Capture the cell that displays the provided text and extract its [X, Y] central coordinate. 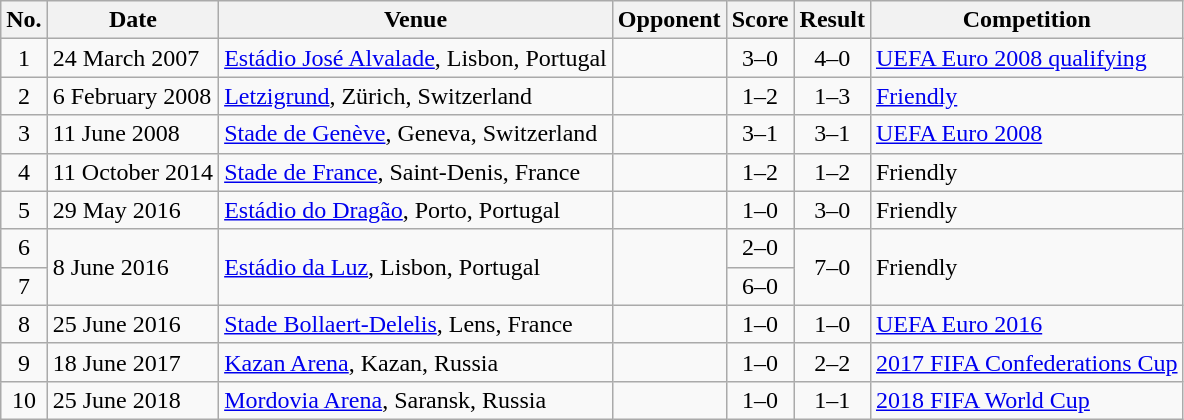
10 [24, 400]
4–0 [832, 58]
UEFA Euro 2016 [1026, 324]
Stade de Genève, Geneva, Switzerland [416, 134]
8 June 2016 [132, 267]
Date [132, 20]
8 [24, 324]
Venue [416, 20]
11 June 2008 [132, 134]
7–0 [832, 267]
Estádio José Alvalade, Lisbon, Portugal [416, 58]
UEFA Euro 2008 qualifying [1026, 58]
2018 FIFA World Cup [1026, 400]
6 February 2008 [132, 96]
29 May 2016 [132, 210]
Letzigrund, Zürich, Switzerland [416, 96]
Opponent [669, 20]
Estádio da Luz, Lisbon, Portugal [416, 267]
Stade de France, Saint-Denis, France [416, 172]
25 June 2016 [132, 324]
24 March 2007 [132, 58]
11 October 2014 [132, 172]
3 [24, 134]
2017 FIFA Confederations Cup [1026, 362]
Competition [1026, 20]
Result [832, 20]
1–1 [832, 400]
18 June 2017 [132, 362]
2 [24, 96]
Stade Bollaert-Delelis, Lens, France [416, 324]
2–2 [832, 362]
4 [24, 172]
No. [24, 20]
25 June 2018 [132, 400]
Mordovia Arena, Saransk, Russia [416, 400]
UEFA Euro 2008 [1026, 134]
2–0 [760, 248]
1–3 [832, 96]
5 [24, 210]
7 [24, 286]
1 [24, 58]
Kazan Arena, Kazan, Russia [416, 362]
Score [760, 20]
6 [24, 248]
6–0 [760, 286]
Estádio do Dragão, Porto, Portugal [416, 210]
9 [24, 362]
